For the text-containing cell, return its midpoint in [X, Y] coordinate format. 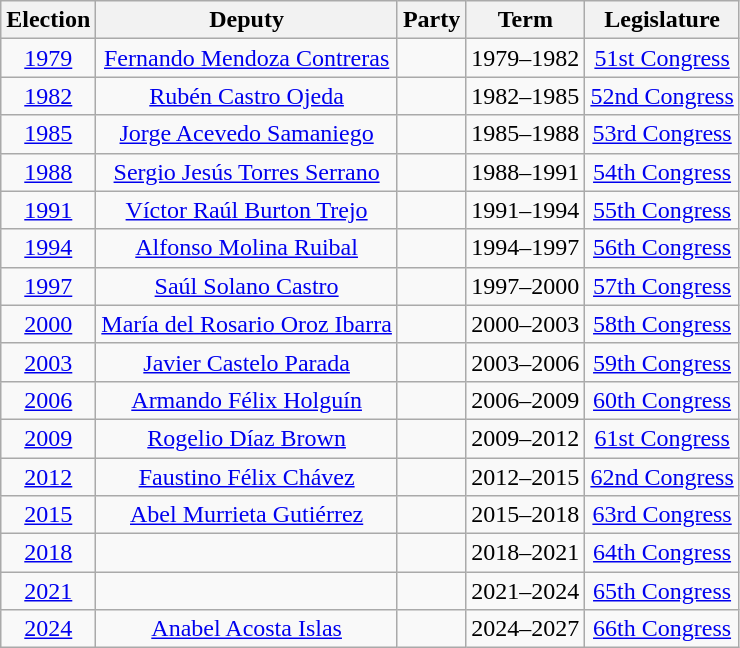
1994–1997 [526, 248]
1991 [48, 210]
2006 [48, 400]
1988–1991 [526, 172]
59th Congress [662, 362]
51st Congress [662, 58]
52nd Congress [662, 96]
65th Congress [662, 591]
61st Congress [662, 438]
66th Congress [662, 629]
2015–2018 [526, 515]
1982 [48, 96]
2003–2006 [526, 362]
60th Congress [662, 400]
2003 [48, 362]
2006–2009 [526, 400]
1994 [48, 248]
2009 [48, 438]
2015 [48, 515]
Anabel Acosta Islas [247, 629]
Party [431, 20]
62nd Congress [662, 477]
1997 [48, 286]
Jorge Acevedo Samaniego [247, 134]
Fernando Mendoza Contreras [247, 58]
Sergio Jesús Torres Serrano [247, 172]
2000–2003 [526, 324]
Abel Murrieta Gutiérrez [247, 515]
2024 [48, 629]
54th Congress [662, 172]
Faustino Félix Chávez [247, 477]
58th Congress [662, 324]
63rd Congress [662, 515]
2000 [48, 324]
1982–1985 [526, 96]
María del Rosario Oroz Ibarra [247, 324]
1979 [48, 58]
2018–2021 [526, 553]
Term [526, 20]
2018 [48, 553]
Rubén Castro Ojeda [247, 96]
64th Congress [662, 553]
2012–2015 [526, 477]
2024–2027 [526, 629]
1979–1982 [526, 58]
Rogelio Díaz Brown [247, 438]
Javier Castelo Parada [247, 362]
2021 [48, 591]
2012 [48, 477]
Election [48, 20]
Armando Félix Holguín [247, 400]
1985 [48, 134]
56th Congress [662, 248]
2021–2024 [526, 591]
1988 [48, 172]
Deputy [247, 20]
2009–2012 [526, 438]
Víctor Raúl Burton Trejo [247, 210]
55th Congress [662, 210]
53rd Congress [662, 134]
1985–1988 [526, 134]
1997–2000 [526, 286]
Saúl Solano Castro [247, 286]
57th Congress [662, 286]
Alfonso Molina Ruibal [247, 248]
Legislature [662, 20]
1991–1994 [526, 210]
